For the text-containing cell, return its midpoint in (x, y) coordinate format. 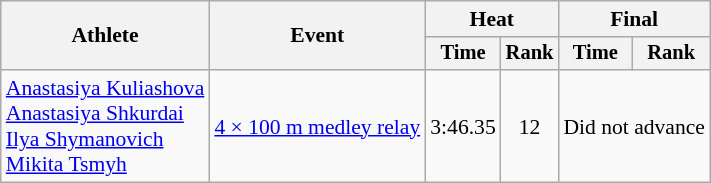
Did not advance (634, 126)
12 (530, 126)
Athlete (106, 36)
Final (634, 19)
Anastasiya KuliashovaAnastasiya ShkurdaiIlya ShymanovichMikita Tsmyh (106, 126)
Heat (492, 19)
3:46.35 (462, 126)
Event (317, 36)
4 × 100 m medley relay (317, 126)
